For the text-containing cell, return its midpoint in [X, Y] coordinate format. 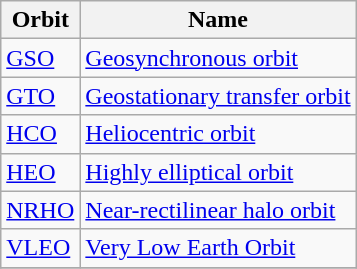
Near-rectilinear halo orbit [218, 210]
GTO [40, 96]
Geosynchronous orbit [218, 58]
GSO [40, 58]
VLEO [40, 248]
HCO [40, 134]
Highly elliptical orbit [218, 172]
Geostationary transfer orbit [218, 96]
Heliocentric orbit [218, 134]
Orbit [40, 20]
Name [218, 20]
NRHO [40, 210]
Very Low Earth Orbit [218, 248]
HEO [40, 172]
